Extract the [X, Y] coordinate from the center of the cell holding the provided text.  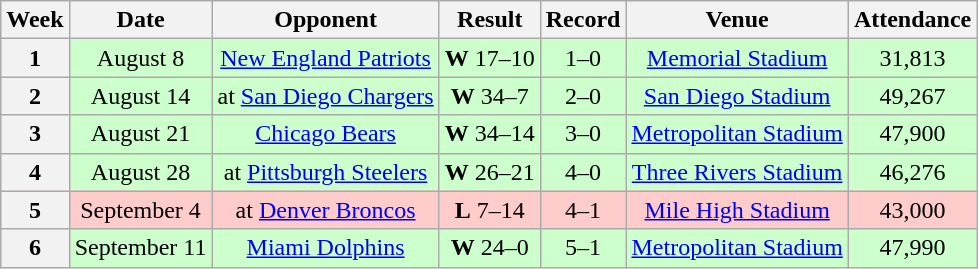
47,900 [912, 134]
at Denver Broncos [326, 210]
W 17–10 [490, 58]
4–1 [583, 210]
August 21 [140, 134]
San Diego Stadium [737, 96]
Memorial Stadium [737, 58]
6 [35, 248]
4 [35, 172]
at San Diego Chargers [326, 96]
31,813 [912, 58]
New England Patriots [326, 58]
Miami Dolphins [326, 248]
46,276 [912, 172]
August 28 [140, 172]
4–0 [583, 172]
W 26–21 [490, 172]
Opponent [326, 20]
43,000 [912, 210]
Record [583, 20]
Attendance [912, 20]
Three Rivers Stadium [737, 172]
Date [140, 20]
W 34–14 [490, 134]
Week [35, 20]
September 4 [140, 210]
Mile High Stadium [737, 210]
August 14 [140, 96]
3–0 [583, 134]
5–1 [583, 248]
Chicago Bears [326, 134]
3 [35, 134]
August 8 [140, 58]
47,990 [912, 248]
2–0 [583, 96]
5 [35, 210]
L 7–14 [490, 210]
2 [35, 96]
1–0 [583, 58]
1 [35, 58]
at Pittsburgh Steelers [326, 172]
September 11 [140, 248]
49,267 [912, 96]
W 34–7 [490, 96]
Result [490, 20]
W 24–0 [490, 248]
Venue [737, 20]
